Determine the (X, Y) coordinate at the center of the cell enclosing the given text.  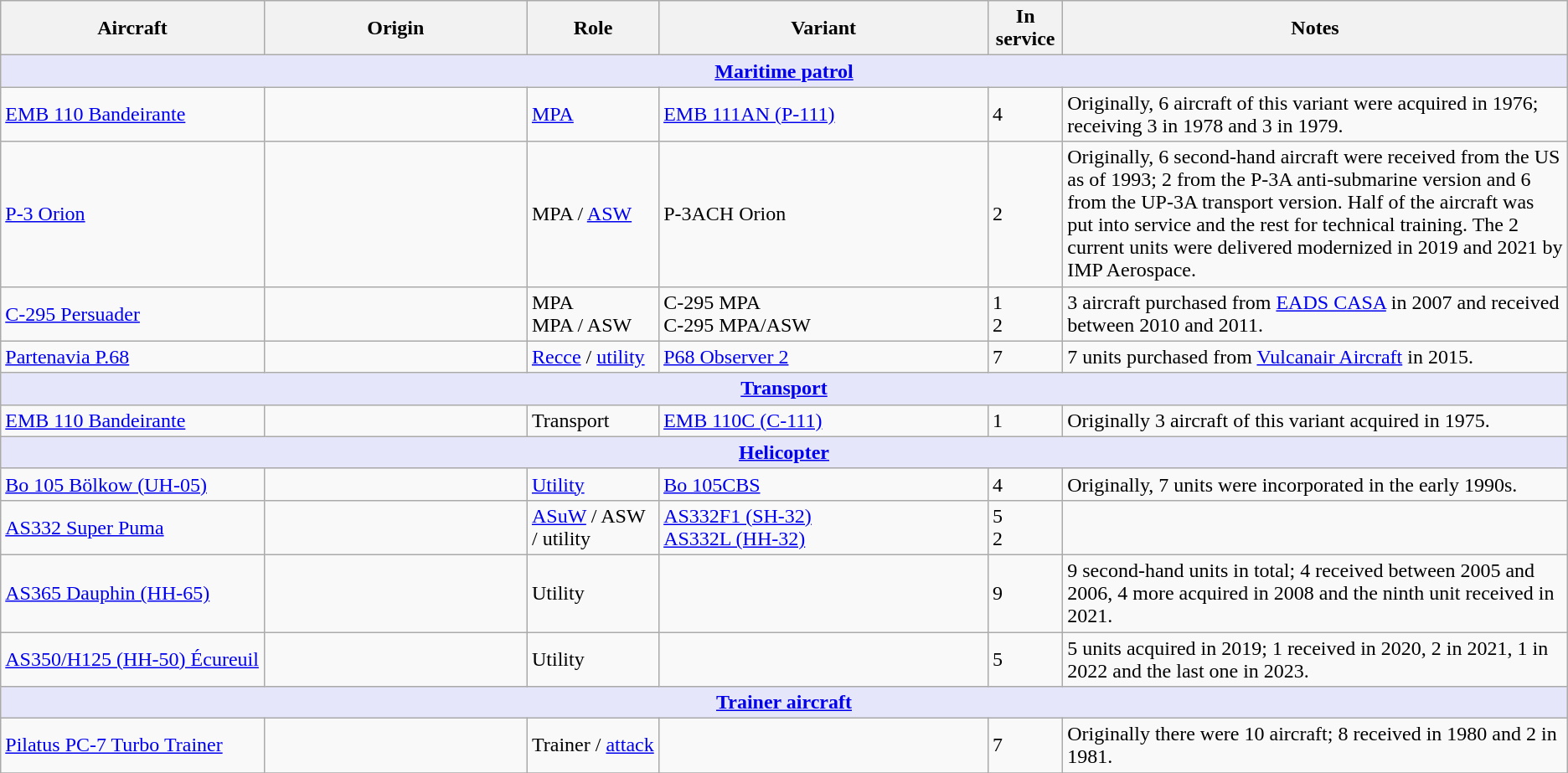
AS332F1 (SH-32)AS332L (HH-32) (824, 528)
Originally, 7 units were incorporated in the early 1990s. (1315, 484)
Origin (395, 28)
Aircraft (132, 28)
Trainer / attack (593, 745)
Helicopter (784, 452)
12 (1025, 313)
52 (1025, 528)
5 (1025, 658)
Partenavia P.68 (132, 357)
7 units purchased from Vulcanair Aircraft in 2015. (1315, 357)
P-3 Orion (132, 214)
MPA (593, 114)
P68 Observer 2 (824, 357)
Originally 3 aircraft of this variant acquired in 1975. (1315, 420)
Bo 105 Bölkow (UH-05) (132, 484)
Pilatus PC-7 Turbo Trainer (132, 745)
Variant (824, 28)
3 aircraft purchased from EADS CASA in 2007 and received between 2010 and 2011. (1315, 313)
P-3ACH Orion (824, 214)
AS332 Super Puma (132, 528)
ASuW / ASW / utility (593, 528)
Bo 105CBS (824, 484)
9 second-hand units in total; 4 received between 2005 and 2006, 4 more acquired in 2008 and the ninth unit received in 2021. (1315, 593)
C-295 MPAC-295 MPA/ASW (824, 313)
Originally, 6 aircraft of this variant were acquired in 1976; receiving 3 in 1978 and 3 in 1979. (1315, 114)
Notes (1315, 28)
Maritime patrol (784, 71)
Trainer aircraft (784, 703)
5 units acquired in 2019; 1 received in 2020, 2 in 2021, 1 in 2022 and the last one in 2023. (1315, 658)
2 (1025, 214)
AS365 Dauphin (HH-65) (132, 593)
AS350/H125 (HH-50) Écureuil (132, 658)
Originally there were 10 aircraft; 8 received in 1980 and 2 in 1981. (1315, 745)
Role (593, 28)
Recce / utility (593, 357)
EMB 110C (C-111) (824, 420)
MPAMPA / ASW (593, 313)
1 (1025, 420)
9 (1025, 593)
MPA / ASW (593, 214)
In service (1025, 28)
EMB 111AN (P-111) (824, 114)
C-295 Persuader (132, 313)
